Search for the cell housing the specified text and yield its (x, y) center coordinate. 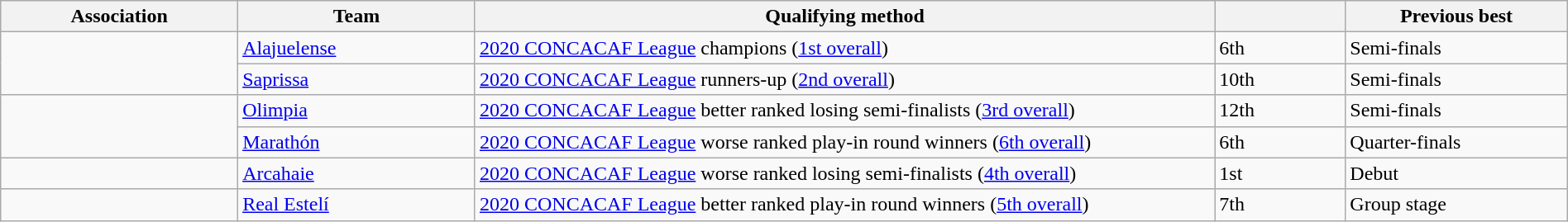
Quarter-finals (1456, 142)
Olimpia (357, 111)
1st (1280, 173)
Group stage (1456, 205)
2020 CONCACAF League champions (1st overall) (844, 48)
2020 CONCACAF League worse ranked losing semi-finalists (4th overall) (844, 173)
Qualifying method (844, 17)
Previous best (1456, 17)
Alajuelense (357, 48)
10th (1280, 79)
2020 CONCACAF League better ranked losing semi-finalists (3rd overall) (844, 111)
Arcahaie (357, 173)
2020 CONCACAF League worse ranked play-in round winners (6th overall) (844, 142)
12th (1280, 111)
Association (119, 17)
7th (1280, 205)
2020 CONCACAF League runners-up (2nd overall) (844, 79)
Team (357, 17)
Saprissa (357, 79)
2020 CONCACAF League better ranked play-in round winners (5th overall) (844, 205)
Real Estelí (357, 205)
Marathón (357, 142)
Debut (1456, 173)
